Return (x, y) of the center of cell containing provided text 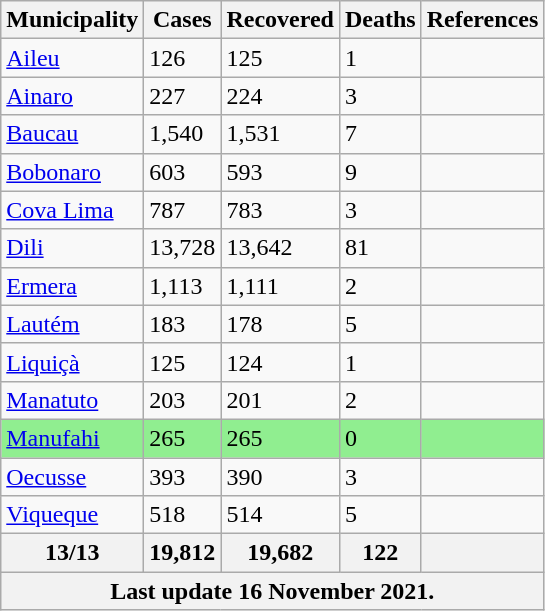
393 (182, 477)
787 (182, 210)
Municipality (72, 20)
Baucau (72, 134)
1,113 (182, 286)
Lautém (72, 324)
Aileu (72, 58)
603 (182, 172)
203 (182, 400)
1,531 (280, 134)
124 (280, 362)
0 (380, 438)
Ainaro (72, 96)
Manufahi (72, 438)
783 (280, 210)
19,812 (182, 553)
518 (182, 515)
Ermera (72, 286)
Last update 16 November 2021. (272, 591)
9 (380, 172)
Recovered (280, 20)
514 (280, 515)
13,642 (280, 248)
390 (280, 477)
593 (280, 172)
Cova Lima (72, 210)
201 (280, 400)
19,682 (280, 553)
Viqueque (72, 515)
13/13 (72, 553)
7 (380, 134)
81 (380, 248)
Liquiçà (72, 362)
227 (182, 96)
References (482, 20)
Cases (182, 20)
178 (280, 324)
224 (280, 96)
13,728 (182, 248)
1,111 (280, 286)
126 (182, 58)
122 (380, 553)
Deaths (380, 20)
Dili (72, 248)
Bobonaro (72, 172)
Manatuto (72, 400)
183 (182, 324)
Oecusse (72, 477)
1,540 (182, 134)
